Detect which cell encompasses the target text, then output its [X, Y] center coordinate. 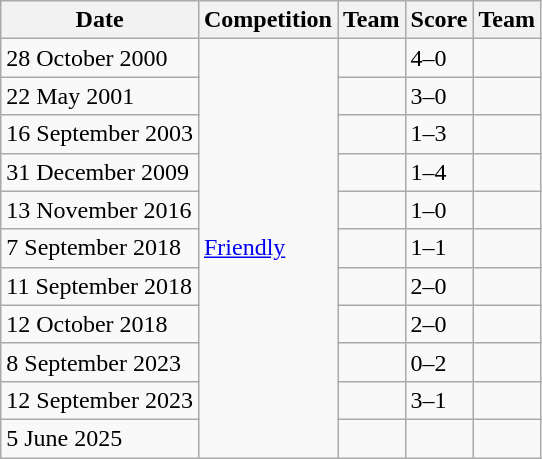
Competition [268, 20]
12 September 2023 [100, 400]
22 May 2001 [100, 96]
Friendly [268, 248]
5 June 2025 [100, 438]
31 December 2009 [100, 172]
12 October 2018 [100, 324]
1–3 [439, 134]
16 September 2003 [100, 134]
11 September 2018 [100, 286]
28 October 2000 [100, 58]
8 September 2023 [100, 362]
13 November 2016 [100, 210]
Score [439, 20]
7 September 2018 [100, 248]
3–0 [439, 96]
1–0 [439, 210]
1–4 [439, 172]
Date [100, 20]
1–1 [439, 248]
4–0 [439, 58]
3–1 [439, 400]
0–2 [439, 362]
